For the text-containing cell, return its midpoint in (X, Y) coordinate format. 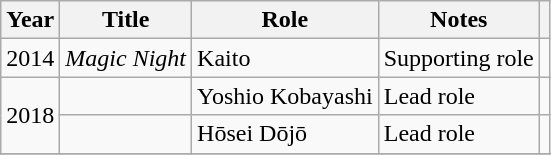
Role (286, 20)
Year (30, 20)
2018 (30, 115)
Magic Night (126, 58)
Kaito (286, 58)
Title (126, 20)
Supporting role (458, 58)
Notes (458, 20)
Hōsei Dōjō (286, 134)
Yoshio Kobayashi (286, 96)
2014 (30, 58)
